Pinpoint the cell where the given text exists, returning its [x, y] midpoint coordinate. 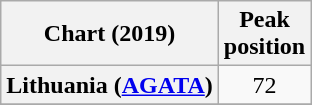
72 [264, 85]
Chart (2019) [110, 34]
Peak position [264, 34]
Lithuania (AGATA) [110, 85]
